Return [X, Y] of the center of cell containing provided text 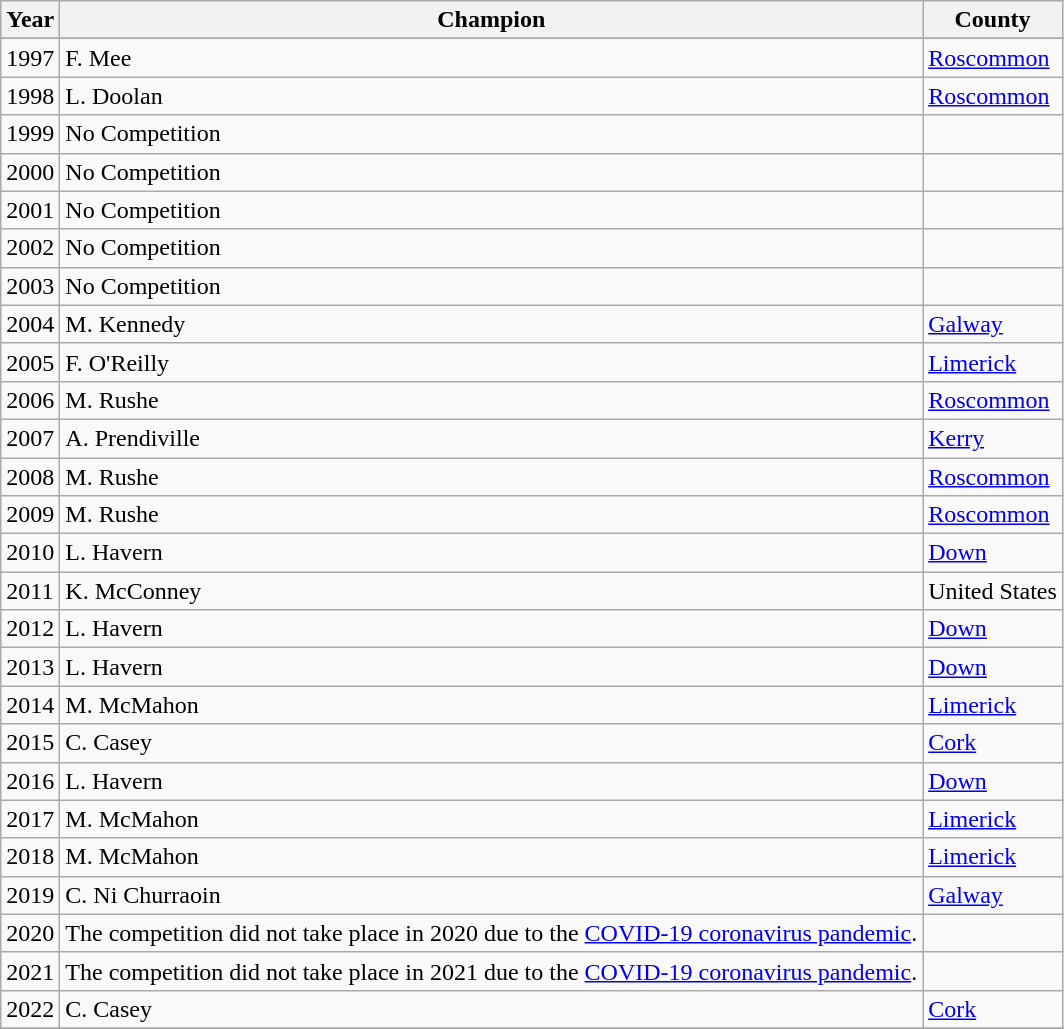
2010 [30, 553]
Kerry [993, 438]
2012 [30, 629]
1998 [30, 96]
2002 [30, 248]
2008 [30, 477]
2006 [30, 400]
2013 [30, 667]
Year [30, 20]
2011 [30, 591]
The competition did not take place in 2020 due to the COVID-19 coronavirus pandemic. [492, 933]
A. Prendiville [492, 438]
F. Mee [492, 58]
2015 [30, 743]
1999 [30, 134]
1997 [30, 58]
Champion [492, 20]
2004 [30, 324]
C. Ni Churraoin [492, 895]
The competition did not take place in 2021 due to the COVID-19 coronavirus pandemic. [492, 971]
2014 [30, 705]
2018 [30, 857]
2003 [30, 286]
F. O'Reilly [492, 362]
2000 [30, 172]
2021 [30, 971]
2009 [30, 515]
K. McConney [492, 591]
United States [993, 591]
M. Kennedy [492, 324]
County [993, 20]
2005 [30, 362]
L. Doolan [492, 96]
2001 [30, 210]
2019 [30, 895]
2007 [30, 438]
2020 [30, 933]
2017 [30, 819]
2016 [30, 781]
2022 [30, 1009]
